Provide the (x, y) coordinate of the cell's center where the given text is located.  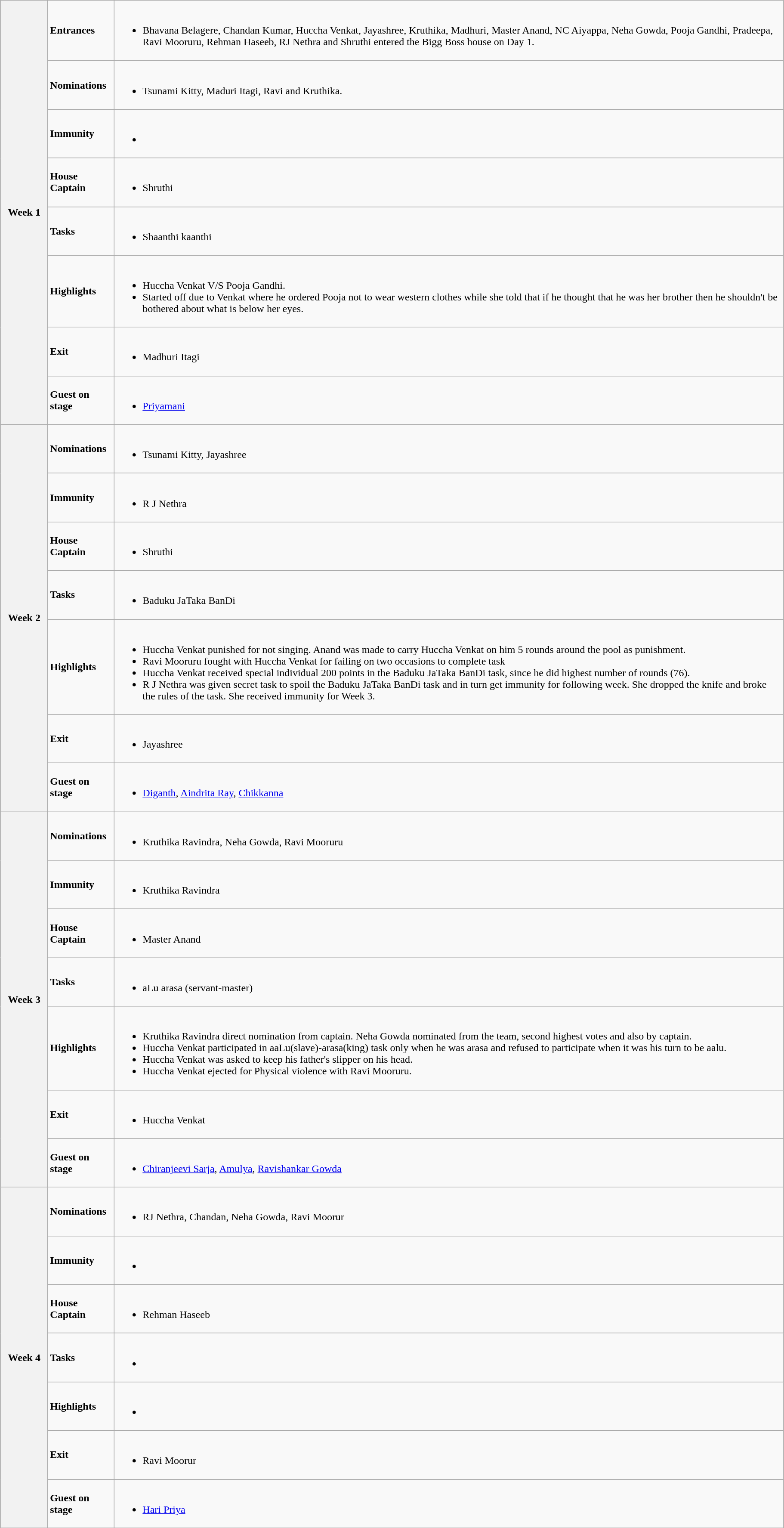
aLu arasa (servant-master) (449, 982)
Entrances (81, 31)
RJ Nethra, Chandan, Neha Gowda, Ravi Moorur (449, 1211)
Week 4 (24, 1358)
Tsunami Kitty, Maduri Itagi, Ravi and Kruthika. (449, 85)
Priyamani (449, 400)
Madhuri Itagi (449, 351)
Ravi Moorur (449, 1455)
Hari Priya (449, 1503)
Chiranjeevi Sarja, Amulya, Ravishankar Gowda (449, 1163)
Week 2 (24, 618)
Week 3 (24, 999)
Tsunami Kitty, Jayashree (449, 449)
Master Anand (449, 933)
Week 1 (24, 213)
Huccha Venkat (449, 1114)
Shaanthi kaanthi (449, 231)
Jayashree (449, 739)
Rehman Haseeb (449, 1308)
Baduku JaTaka BanDi (449, 595)
Kruthika Ravindra, Neha Gowda, Ravi Mooruru (449, 836)
Kruthika Ravindra (449, 885)
R J Nethra (449, 498)
Diganth, Aindrita Ray, Chikkanna (449, 788)
